Provide the [x, y] coordinate of the cell's center where the given text is located.  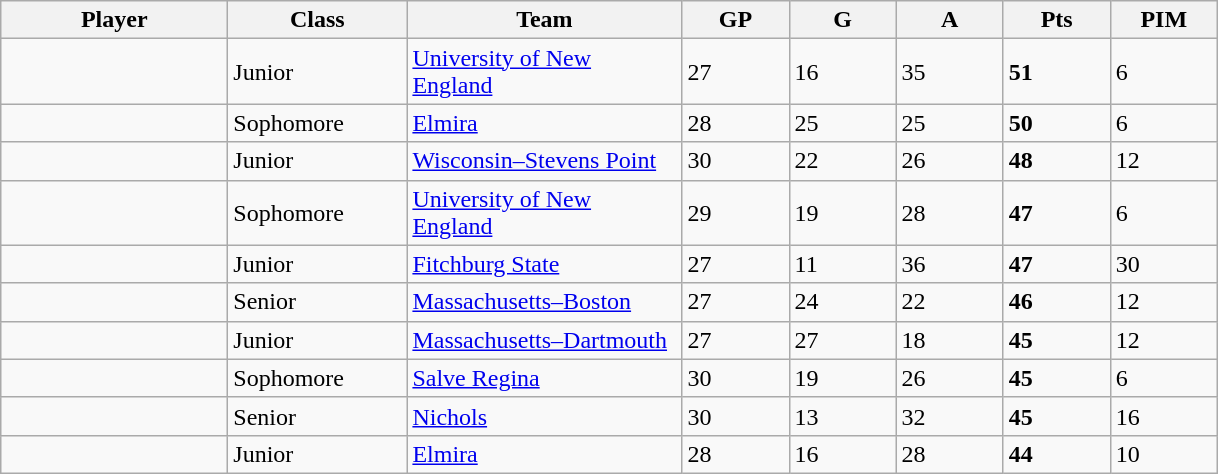
Massachusetts–Dartmouth [544, 340]
46 [1056, 302]
10 [1164, 454]
Team [544, 20]
Nichols [544, 416]
Wisconsin–Stevens Point [544, 161]
35 [950, 72]
Salve Regina [544, 378]
18 [950, 340]
Class [318, 20]
36 [950, 264]
G [842, 20]
Fitchburg State [544, 264]
PIM [1164, 20]
29 [736, 212]
GP [736, 20]
Pts [1056, 20]
13 [842, 416]
Massachusetts–Boston [544, 302]
32 [950, 416]
24 [842, 302]
A [950, 20]
Player [114, 20]
11 [842, 264]
50 [1056, 123]
51 [1056, 72]
44 [1056, 454]
48 [1056, 161]
